Detect which cell encompasses the target text, then output its (x, y) center coordinate. 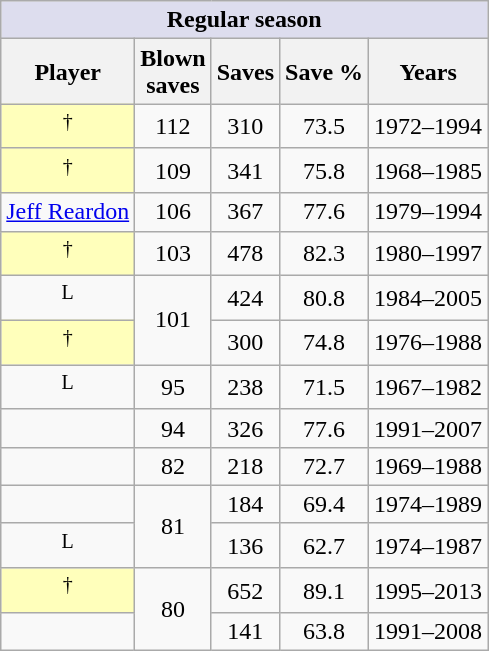
218 (245, 466)
1969–1988 (428, 466)
1968–1985 (428, 170)
367 (245, 212)
81 (173, 526)
94 (173, 428)
1967–1982 (428, 388)
478 (245, 254)
424 (245, 298)
71.5 (324, 388)
109 (173, 170)
63.8 (324, 632)
1995–2013 (428, 590)
101 (173, 320)
80.8 (324, 298)
1974–1989 (428, 504)
95 (173, 388)
341 (245, 170)
75.8 (324, 170)
Regular season (244, 20)
74.8 (324, 342)
Saves (245, 72)
Save % (324, 72)
62.7 (324, 546)
106 (173, 212)
82 (173, 466)
Blownsaves (173, 72)
1991–2008 (428, 632)
1991–2007 (428, 428)
300 (245, 342)
82.3 (324, 254)
80 (173, 610)
Jeff Reardon (68, 212)
73.5 (324, 126)
72.7 (324, 466)
136 (245, 546)
Player (68, 72)
103 (173, 254)
69.4 (324, 504)
112 (173, 126)
89.1 (324, 590)
310 (245, 126)
652 (245, 590)
1974–1987 (428, 546)
238 (245, 388)
141 (245, 632)
1976–1988 (428, 342)
1972–1994 (428, 126)
1979–1994 (428, 212)
1980–1997 (428, 254)
326 (245, 428)
1984–2005 (428, 298)
Years (428, 72)
184 (245, 504)
